Capture the cell that displays the provided text and extract its (x, y) central coordinate. 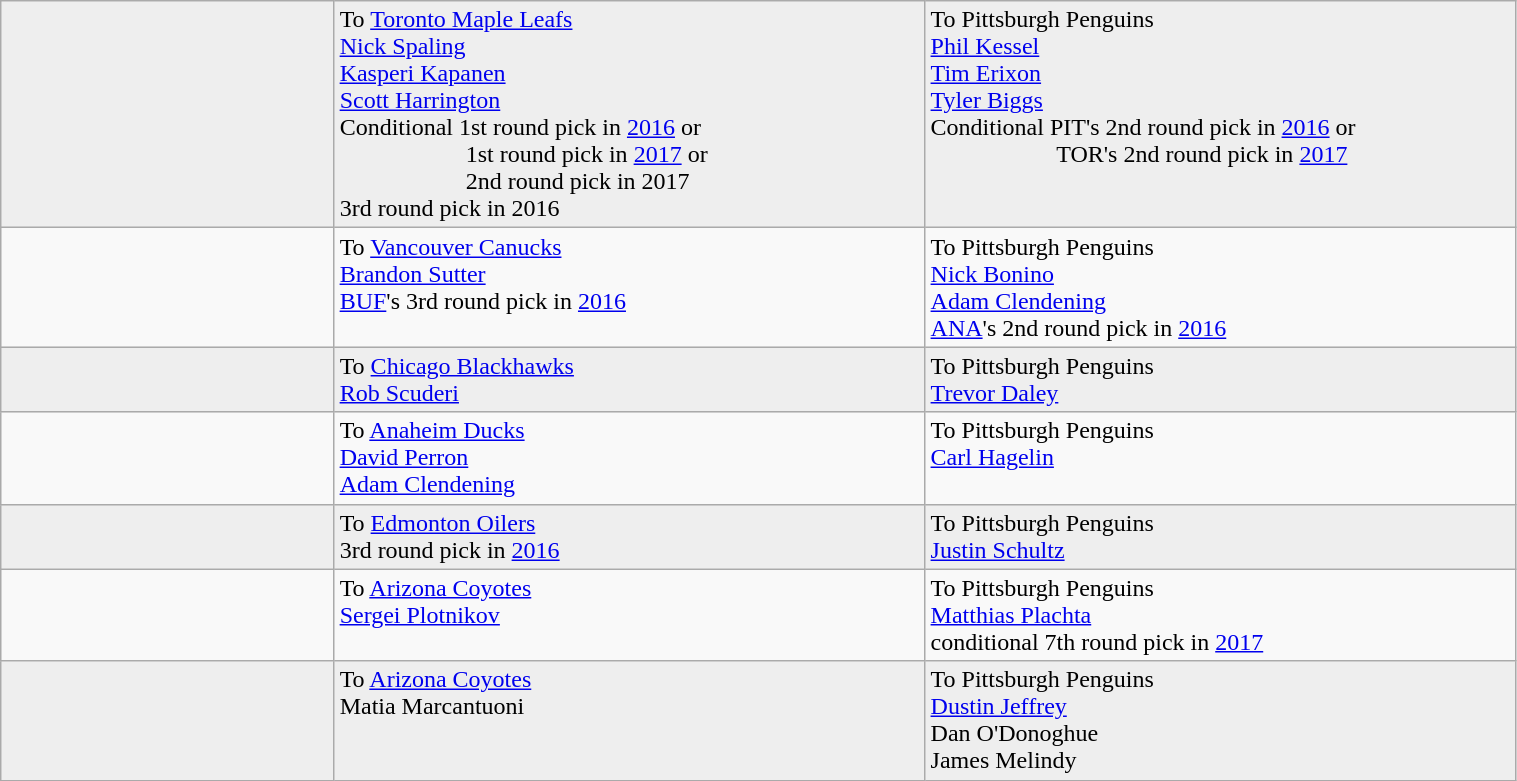
To Arizona CoyotesMatia Marcantuoni (630, 720)
To Arizona CoyotesSergei Plotnikov (630, 615)
To Pittsburgh PenguinsMatthias Plachtaconditional 7th round pick in 2017 (1220, 615)
To Pittsburgh PenguinsNick Bonino Adam Clendening ANA's 2nd round pick in 2016 (1220, 288)
To Pittsburgh PenguinsPhil Kessel Tim Erixon Tyler Biggs Conditional PIT's 2nd round pick in 2016 or TOR's 2nd round pick in 2017 (1220, 114)
To Edmonton Oilers3rd round pick in 2016 (630, 536)
To Pittsburgh PenguinsJustin Schultz (1220, 536)
To Pittsburgh PenguinsTrevor Daley (1220, 380)
To Anaheim DucksDavid PerronAdam Clendening (630, 458)
To Pittsburgh PenguinsCarl Hagelin (1220, 458)
To Chicago BlackhawksRob Scuderi (630, 380)
To Pittsburgh PenguinsDustin JeffreyDan O'DonoghueJames Melindy (1220, 720)
To Vancouver CanucksBrandon Sutter BUF's 3rd round pick in 2016 (630, 288)
